Return [X, Y] of the center of cell containing provided text 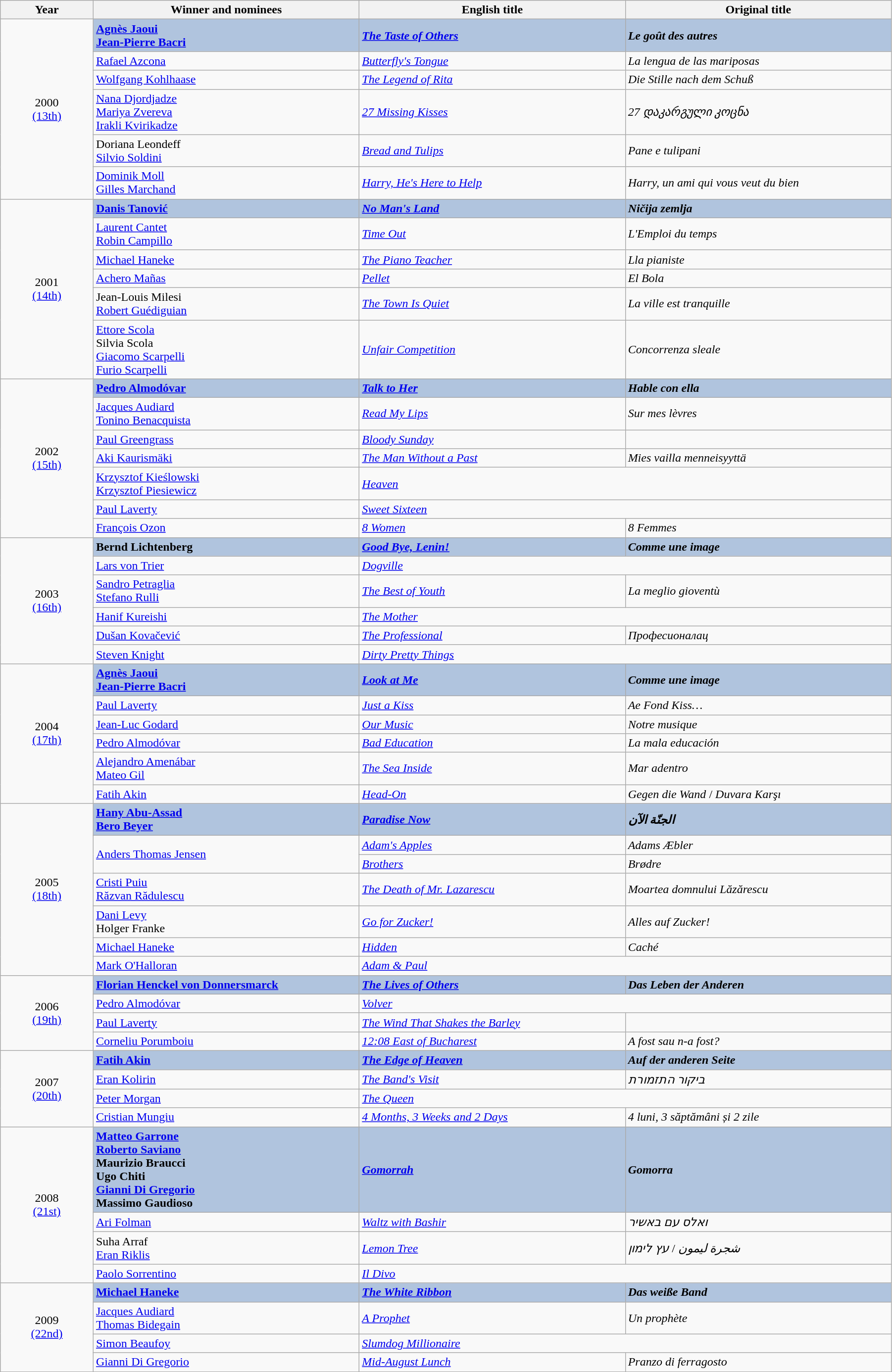
La lengua de las mariposas [758, 61]
ביקור התזמורת [758, 1080]
Harry, un ami qui vous veut du bien [758, 183]
Rafael Azcona [226, 61]
8 Femmes [758, 528]
Paradise Now [492, 819]
Heaven [626, 484]
Hany Abu-Assad Bero Beyer [226, 819]
Ae Fond Kiss… [758, 705]
Sandro Petraglia Stefano Rulli [226, 591]
Bad Education [492, 743]
The Lives of Others [492, 985]
Go for Zucker! [492, 921]
2002(15th) [47, 458]
12:08 East of Bucharest [492, 1041]
François Ozon [226, 528]
2000(13th) [47, 109]
The Sea Inside [492, 769]
Volver [626, 1003]
Adam & Paul [626, 966]
The Queen [626, 1098]
Brødre [758, 864]
The Band's Visit [492, 1080]
Gianni Di Gregorio [226, 1362]
The Best of Youth [492, 591]
Laurent Cantet Robin Campillo [226, 234]
Year [47, 10]
Bloody Sunday [492, 439]
Talk to Her [492, 388]
El Bola [758, 278]
Look at Me [492, 680]
Original title [758, 10]
Das weiße Band [758, 1292]
Ničija zemlja [758, 208]
2007(20th) [47, 1088]
Waltz with Bashir [492, 1222]
Our Music [492, 724]
Winner and nominees [226, 10]
La meglio gioventù [758, 591]
Sur mes lèvres [758, 414]
27 Missing Kisses [492, 112]
La ville est tranquille [758, 304]
The Death of Mr. Lazarescu [492, 890]
Lars von Trier [226, 566]
Simon Beaufoy [226, 1343]
شجرة ليمون / עץ לימון [758, 1248]
Jean-Luc Godard [226, 724]
Mies vailla menneisyyttä [758, 458]
2005(18th) [47, 890]
Bread and Tulips [492, 150]
Dogville [626, 566]
2003(16th) [47, 601]
Slumdog Millionaire [626, 1343]
A fost sau n-a fost? [758, 1041]
The Town Is Quiet [492, 304]
Hanif Kureishi [226, 616]
2006(19th) [47, 1013]
Mar adentro [758, 769]
Just a Kiss [492, 705]
Eran Kolirin [226, 1080]
Steven Knight [226, 654]
Unfair Competition [492, 349]
Wolfgang Kohlhaase [226, 80]
La mala educación [758, 743]
The Mother [626, 616]
Suha Arraf Eran Riklis [226, 1248]
ואלס עם באשיר [758, 1222]
Jacques Audiard Thomas Bidegain [226, 1318]
English title [492, 10]
Dani Levy Holger Franke [226, 921]
Anders Thomas Jensen [226, 854]
Dominik Moll Gilles Marchand [226, 183]
2009(22nd) [47, 1327]
Die Stille nach dem Schuß [758, 80]
The Professional [492, 635]
Aki Kaurismäki [226, 458]
Sweet Sixteen [626, 509]
Notre musique [758, 724]
Brothers [492, 864]
Paolo Sorrentino [226, 1274]
Danis Tanović [226, 208]
Good Bye, Lenin! [492, 547]
Moartea domnului Lăzărescu [758, 890]
L'Emploi du temps [758, 234]
No Man's Land [492, 208]
2001(14th) [47, 289]
The Wind That Shakes the Barley [492, 1022]
Read My Lips [492, 414]
Das Leben der Anderen [758, 985]
8 Women [492, 528]
Gomorrah [492, 1170]
27 დაკარგული კოცნა [758, 112]
Професионалац [758, 635]
Alles auf Zucker! [758, 921]
Doriana Leondeff Silvio Soldini [226, 150]
The Taste of Others [492, 36]
Head-On [492, 794]
The Piano Teacher [492, 259]
Jean-Louis Milesi Robert Guédiguian [226, 304]
Gegen die Wand / Duvara Karşı [758, 794]
Corneliu Porumboiu [226, 1041]
A Prophet [492, 1318]
Mark O'Halloran [226, 966]
Adam's Apples [492, 845]
Jacques Audiard Tonino Benacquista [226, 414]
Mid-August Lunch [492, 1362]
Harry, He's Here to Help [492, 183]
The White Ribbon [492, 1292]
Achero Mañas [226, 278]
Butterfly's Tongue [492, 61]
Pane e tulipani [758, 150]
4 luni, 3 săptămâni și 2 zile [758, 1117]
Alejandro Amenábar Mateo Gil [226, 769]
Nana Djordjadze Mariya Zvereva Irakli Kvirikadze [226, 112]
Caché [758, 947]
The Legend of Rita [492, 80]
Time Out [492, 234]
Paul Greengrass [226, 439]
Lla pianiste [758, 259]
Concorrenza sleale [758, 349]
Hable con ella [758, 388]
Krzysztof Kieślowski Krzysztof Piesiewicz [226, 484]
Dušan Kovačević [226, 635]
الجنّة الآن [758, 819]
Bernd Lichtenberg [226, 547]
Peter Morgan [226, 1098]
Matteo Garrone Roberto Saviano Maurizio Braucci Ugo Chiti Gianni Di Gregorio Massimo Gaudioso [226, 1170]
Cristian Mungiu [226, 1117]
Il Divo [626, 1274]
Ettore Scola Silvia Scola Giacomo Scarpelli Furio Scarpelli [226, 349]
Hidden [492, 947]
Dirty Pretty Things [626, 654]
Adams Æbler [758, 845]
Un prophète [758, 1318]
Ari Folman [226, 1222]
Pranzo di ferragosto [758, 1362]
2004(17th) [47, 733]
The Edge of Heaven [492, 1060]
4 Months, 3 Weeks and 2 Days [492, 1117]
Cristi Puiu Răzvan Rădulescu [226, 890]
Gomorra [758, 1170]
Florian Henckel von Donnersmarck [226, 985]
Auf der anderen Seite [758, 1060]
2008(21st) [47, 1205]
Lemon Tree [492, 1248]
Le goût des autres [758, 36]
Pellet [492, 278]
The Man Without a Past [492, 458]
